Identify which cell holds the provided text, then report its (x, y) central coordinate. 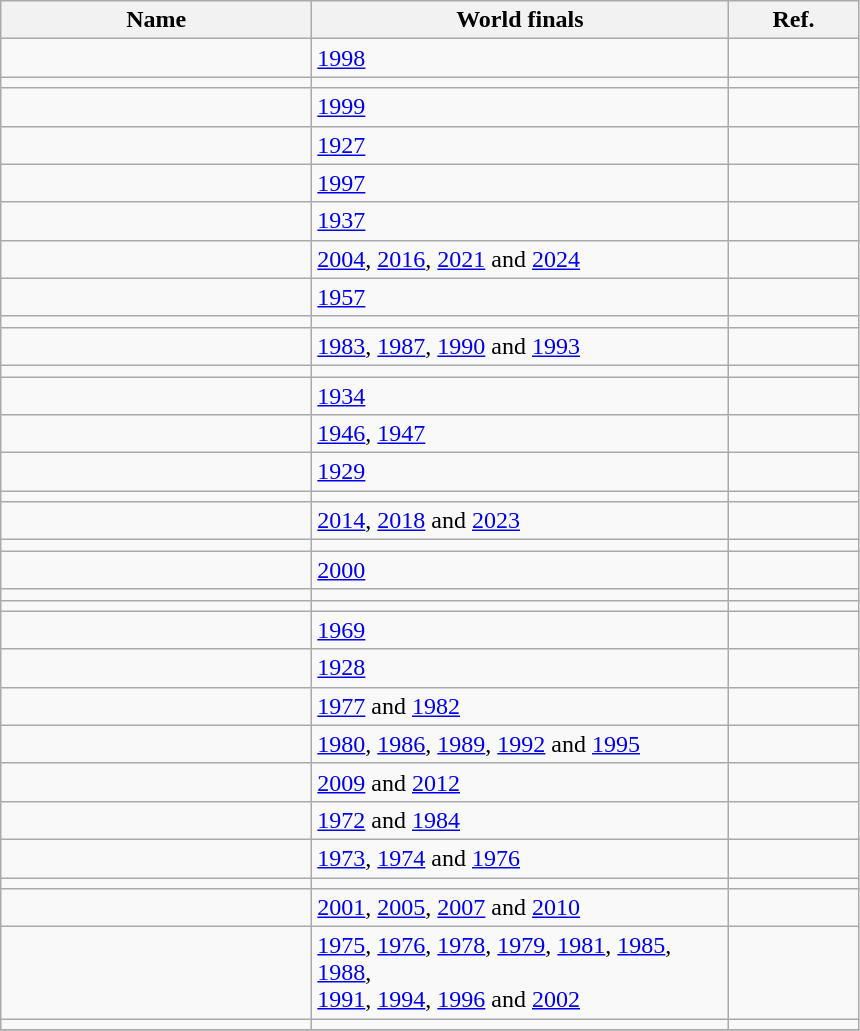
1969 (520, 630)
2004, 2016, 2021 and 2024 (520, 259)
2014, 2018 and 2023 (520, 521)
1975, 1976, 1978, 1979, 1981, 1985, 1988,1991, 1994, 1996 and 2002 (520, 973)
1980, 1986, 1989, 1992 and 1995 (520, 744)
1973, 1974 and 1976 (520, 858)
1927 (520, 145)
1957 (520, 297)
2000 (520, 570)
1999 (520, 107)
1946, 1947 (520, 434)
1983, 1987, 1990 and 1993 (520, 346)
Ref. (794, 20)
1997 (520, 183)
1937 (520, 221)
Name (156, 20)
World finals (520, 20)
2009 and 2012 (520, 782)
1928 (520, 668)
1998 (520, 58)
1977 and 1982 (520, 706)
1972 and 1984 (520, 820)
1929 (520, 472)
2001, 2005, 2007 and 2010 (520, 908)
1934 (520, 395)
